Return the (x, y) coordinate for the center point of the cell that contains the specified text.  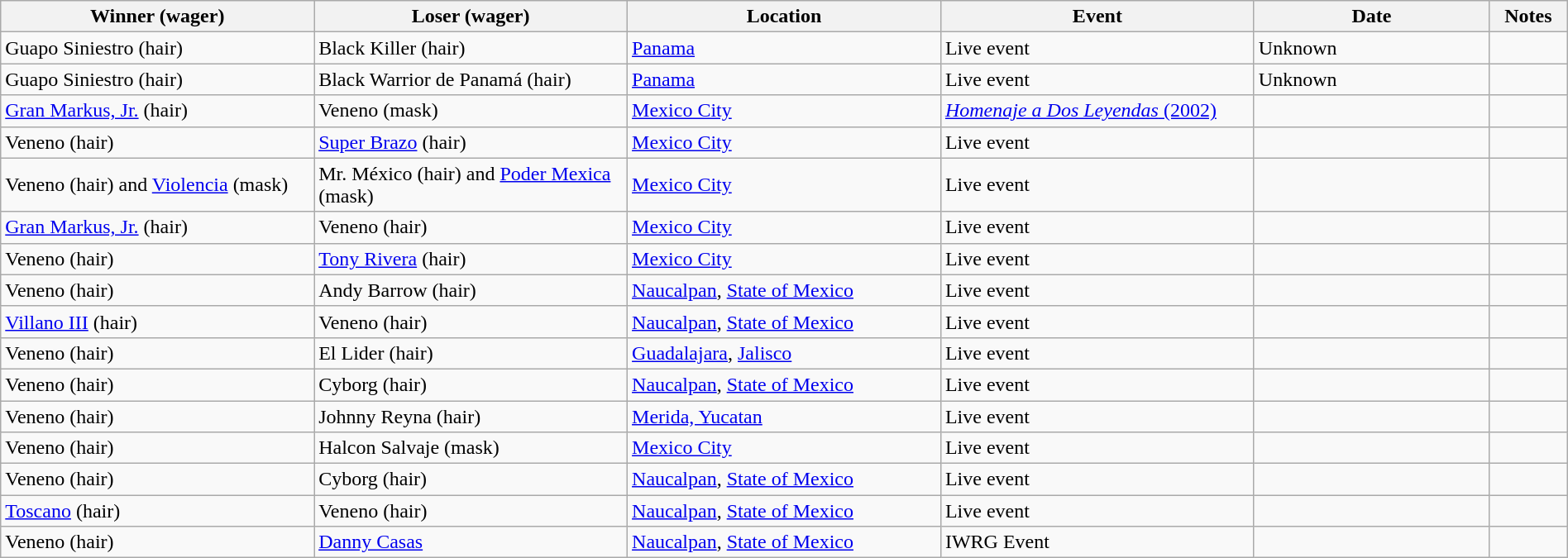
Halcon Salvaje (mask) (471, 448)
Danny Casas (471, 542)
Event (1097, 17)
Super Brazo (hair) (471, 142)
Black Warrior de Panamá (hair) (471, 79)
Black Killer (hair) (471, 48)
Toscano (hair) (157, 511)
Villano III (hair) (157, 322)
Winner (wager) (157, 17)
Homenaje a Dos Leyendas (2002) (1097, 111)
Andy Barrow (hair) (471, 290)
IWRG Event (1097, 542)
El Lider (hair) (471, 353)
Guadalajara, Jalisco (784, 353)
Tony Rivera (hair) (471, 259)
Location (784, 17)
Veneno (hair) and Violencia (mask) (157, 185)
Notes (1528, 17)
Johnny Reyna (hair) (471, 416)
Date (1371, 17)
Loser (wager) (471, 17)
Merida, Yucatan (784, 416)
Veneno (mask) (471, 111)
Mr. México (hair) and Poder Mexica (mask) (471, 185)
